Return the [X, Y] coordinate for the center point of the cell that contains the specified text.  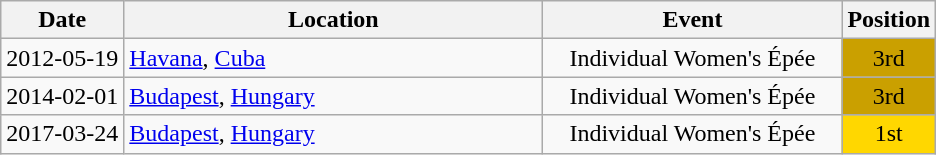
2012-05-19 [62, 58]
2017-03-24 [62, 134]
1st [889, 134]
2014-02-01 [62, 96]
Location [334, 20]
Date [62, 20]
Event [692, 20]
Position [889, 20]
Havana, Cuba [334, 58]
